Return (x, y) of the center of cell containing provided text 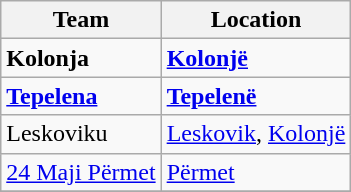
Leskoviku (81, 134)
24 Maji Përmet (81, 172)
Location (256, 20)
Kolonja (81, 58)
Tepelena (81, 96)
Kolonjë (256, 58)
Team (81, 20)
Leskovik, Kolonjë (256, 134)
Përmet (256, 172)
Tepelenë (256, 96)
